Determine the (x, y) coordinate at the center of the cell enclosing the given text.  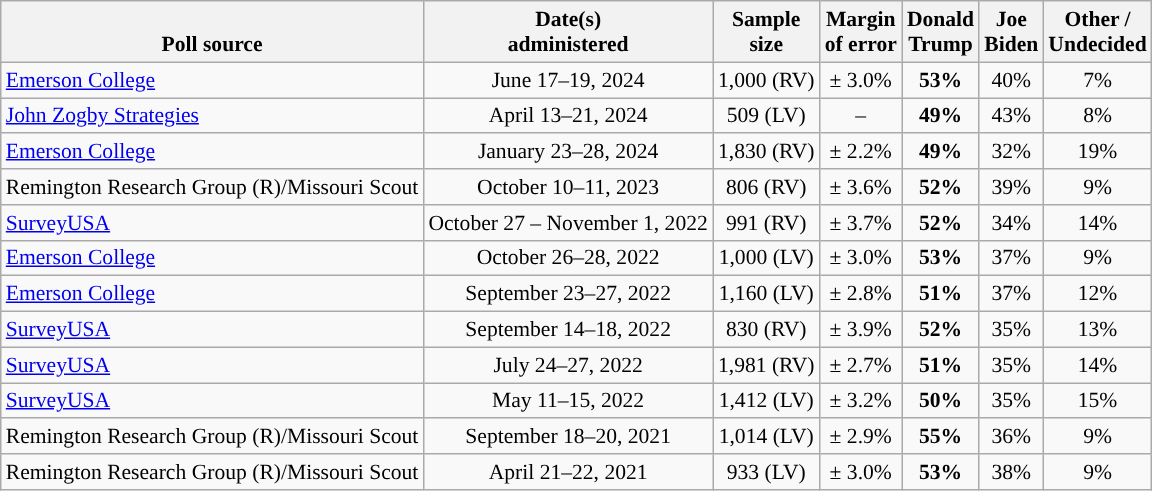
1,981 (RV) (766, 365)
19% (1097, 152)
1,830 (RV) (766, 152)
± 2.2% (861, 152)
933 (LV) (766, 472)
43% (1011, 116)
806 (RV) (766, 187)
8% (1097, 116)
October 26–28, 2022 (568, 258)
± 2.9% (861, 437)
± 3.7% (861, 223)
12% (1097, 294)
October 27 – November 1, 2022 (568, 223)
Samplesize (766, 32)
991 (RV) (766, 223)
± 2.8% (861, 294)
DonaldTrump (940, 32)
September 14–18, 2022 (568, 330)
April 13–21, 2024 (568, 116)
± 2.7% (861, 365)
± 3.2% (861, 401)
– (861, 116)
October 10–11, 2023 (568, 187)
June 17–19, 2024 (568, 80)
John Zogby Strategies (212, 116)
1,160 (LV) (766, 294)
Poll source (212, 32)
Date(s)administered (568, 32)
40% (1011, 80)
830 (RV) (766, 330)
50% (940, 401)
39% (1011, 187)
JoeBiden (1011, 32)
32% (1011, 152)
± 3.9% (861, 330)
± 3.6% (861, 187)
1,000 (RV) (766, 80)
509 (LV) (766, 116)
1,014 (LV) (766, 437)
15% (1097, 401)
May 11–15, 2022 (568, 401)
38% (1011, 472)
36% (1011, 437)
13% (1097, 330)
55% (940, 437)
April 21–22, 2021 (568, 472)
January 23–28, 2024 (568, 152)
1,000 (LV) (766, 258)
34% (1011, 223)
September 23–27, 2022 (568, 294)
July 24–27, 2022 (568, 365)
1,412 (LV) (766, 401)
Other /Undecided (1097, 32)
September 18–20, 2021 (568, 437)
Marginof error (861, 32)
7% (1097, 80)
